For the text-containing cell, return its midpoint in [x, y] coordinate format. 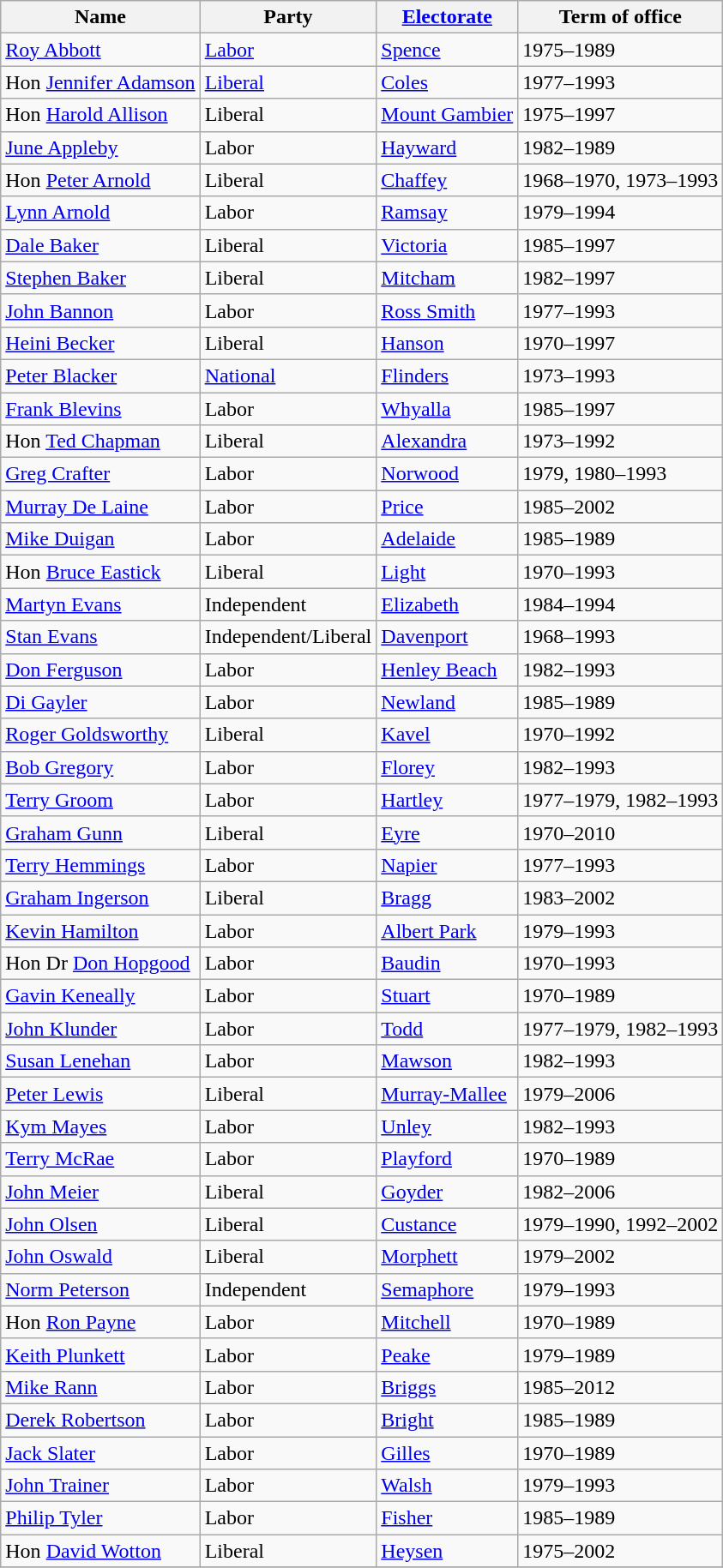
1985–2012 [621, 1387]
Eyre [448, 832]
Mount Gambier [448, 115]
Susan Lenehan [100, 1061]
Hayward [448, 147]
Spence [448, 50]
1982–1989 [621, 147]
Briggs [448, 1387]
1975–1989 [621, 50]
Flinders [448, 375]
1985–2002 [621, 507]
Terry Groom [100, 800]
Party [288, 17]
Hon Peter Arnold [100, 180]
Ross Smith [448, 310]
1975–2002 [621, 1551]
Stan Evans [100, 637]
Alexandra [448, 442]
Roy Abbott [100, 50]
Heini Becker [100, 343]
1984–1994 [621, 604]
Light [448, 572]
1983–2002 [621, 898]
1973–1992 [621, 442]
Gavin Keneally [100, 996]
Florey [448, 767]
Custance [448, 1224]
Mitchell [448, 1322]
Todd [448, 1029]
National [288, 375]
Terry McRae [100, 1159]
1970–1992 [621, 735]
Coles [448, 82]
Hon David Wotton [100, 1551]
Di Gayler [100, 702]
Norwood [448, 474]
Hon Harold Allison [100, 115]
Independent/Liberal [288, 637]
Graham Gunn [100, 832]
June Appleby [100, 147]
Keith Plunkett [100, 1355]
1979–2006 [621, 1094]
Victoria [448, 245]
1979, 1980–1993 [621, 474]
1982–1997 [621, 278]
Unley [448, 1126]
Elizabeth [448, 604]
Stephen Baker [100, 278]
Whyalla [448, 409]
Newland [448, 702]
Goyder [448, 1192]
Gilles [448, 1453]
Kevin Hamilton [100, 930]
Peake [448, 1355]
Chaffey [448, 180]
Dale Baker [100, 245]
Hartley [448, 800]
1979–1989 [621, 1355]
1979–2002 [621, 1257]
Electorate [448, 17]
1979–1990, 1992–2002 [621, 1224]
Murray De Laine [100, 507]
Name [100, 17]
Graham Ingerson [100, 898]
Peter Lewis [100, 1094]
Kym Mayes [100, 1126]
Jack Slater [100, 1453]
Bright [448, 1420]
Ramsay [448, 213]
John Bannon [100, 310]
Hon Ted Chapman [100, 442]
John Oswald [100, 1257]
1973–1993 [621, 375]
Don Ferguson [100, 670]
Murray-Mallee [448, 1094]
Albert Park [448, 930]
1968–1993 [621, 637]
Roger Goldsworthy [100, 735]
Term of office [621, 17]
1970–1997 [621, 343]
Norm Peterson [100, 1289]
1968–1970, 1973–1993 [621, 180]
Lynn Arnold [100, 213]
John Klunder [100, 1029]
1970–2010 [621, 832]
John Meier [100, 1192]
Terry Hemmings [100, 865]
Hon Ron Payne [100, 1322]
Fisher [448, 1518]
John Trainer [100, 1486]
Adelaide [448, 539]
Philip Tyler [100, 1518]
Heysen [448, 1551]
Henley Beach [448, 670]
Hon Bruce Eastick [100, 572]
Morphett [448, 1257]
Stuart [448, 996]
Peter Blacker [100, 375]
Walsh [448, 1486]
Semaphore [448, 1289]
1975–1997 [621, 115]
Napier [448, 865]
Hon Jennifer Adamson [100, 82]
Baudin [448, 964]
Davenport [448, 637]
Mike Rann [100, 1387]
Martyn Evans [100, 604]
Mawson [448, 1061]
Greg Crafter [100, 474]
Frank Blevins [100, 409]
Bragg [448, 898]
Kavel [448, 735]
Mitcham [448, 278]
1979–1994 [621, 213]
Bob Gregory [100, 767]
Mike Duigan [100, 539]
1982–2006 [621, 1192]
Price [448, 507]
Derek Robertson [100, 1420]
Hanson [448, 343]
John Olsen [100, 1224]
Playford [448, 1159]
Hon Dr Don Hopgood [100, 964]
